Scan for the cell matching the given text and deliver its [X, Y] coordinate at center. 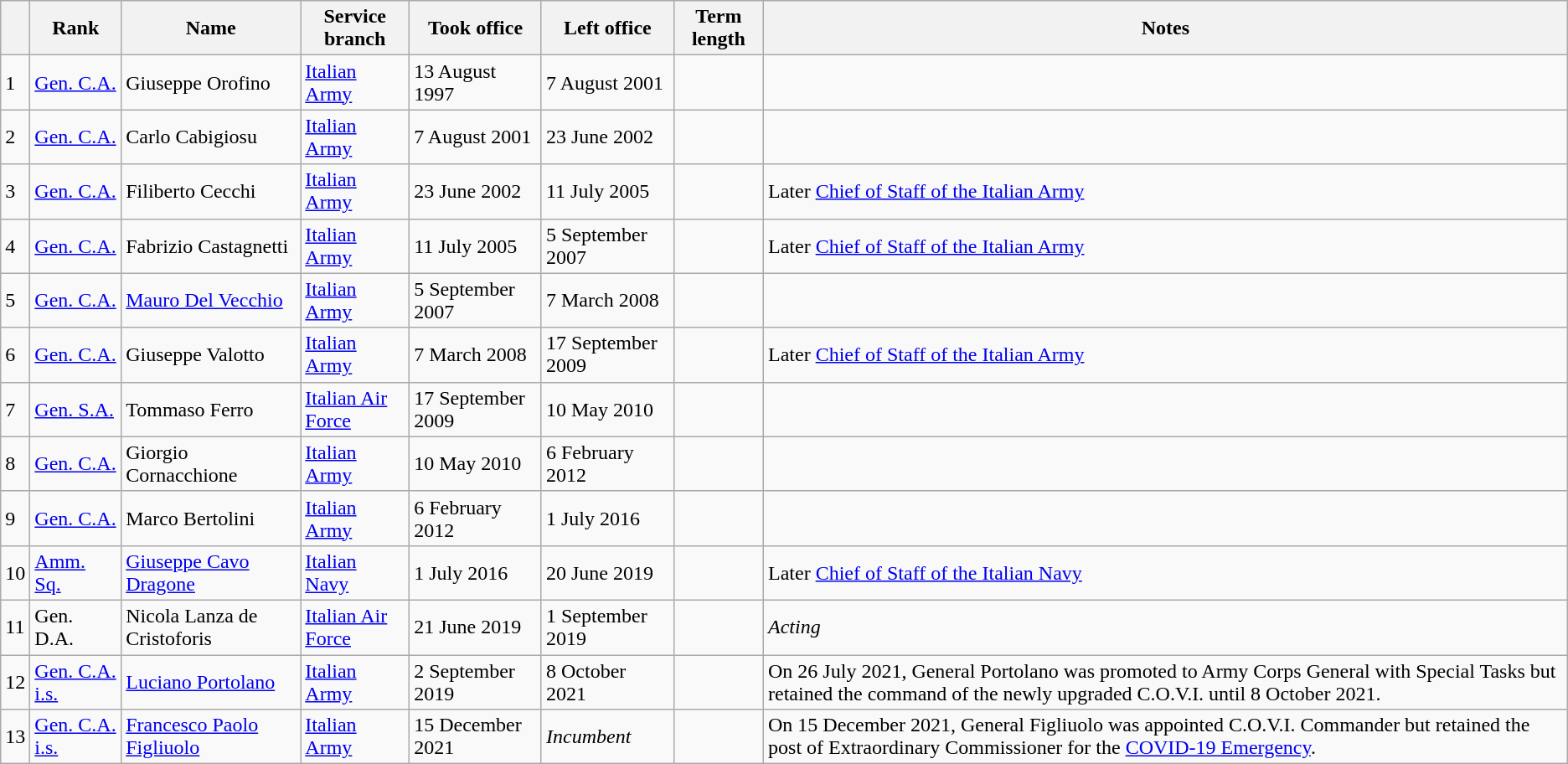
15 December 2021 [476, 737]
Took office [476, 28]
Giuseppe Orofino [211, 82]
Name [211, 28]
Fabrizio Castagnetti [211, 246]
3 [15, 191]
Luciano Portolano [211, 682]
10 [15, 573]
Notes [1166, 28]
12 [15, 682]
Marco Bertolini [211, 518]
Gen. D.A. [75, 627]
13 [15, 737]
Nicola Lanza de Cristoforis [211, 627]
Term length [719, 28]
Gen. S.A. [75, 409]
9 [15, 518]
Giuseppe Valotto [211, 355]
Left office [607, 28]
8 October 2021 [607, 682]
Tommaso Ferro [211, 409]
8 [15, 464]
Rank [75, 28]
11 [15, 627]
Filiberto Cecchi [211, 191]
Incumbent [607, 737]
13 August 1997 [476, 82]
Carlo Cabigiosu [211, 137]
7 [15, 409]
Giorgio Cornacchione [211, 464]
Francesco Paolo Figliuolo [211, 737]
1 [15, 82]
Service branch [355, 28]
20 June 2019 [607, 573]
Amm. Sq. [75, 573]
6 [15, 355]
5 [15, 300]
21 June 2019 [476, 627]
Giuseppe Cavo Dragone [211, 573]
4 [15, 246]
2 [15, 137]
2 September 2019 [476, 682]
1 September 2019 [607, 627]
Mauro Del Vecchio [211, 300]
Later Chief of Staff of the Italian Navy [1166, 573]
Italian Navy [355, 573]
Acting [1166, 627]
